Provide the (x, y) coordinate of the cell's center where the given text is located.  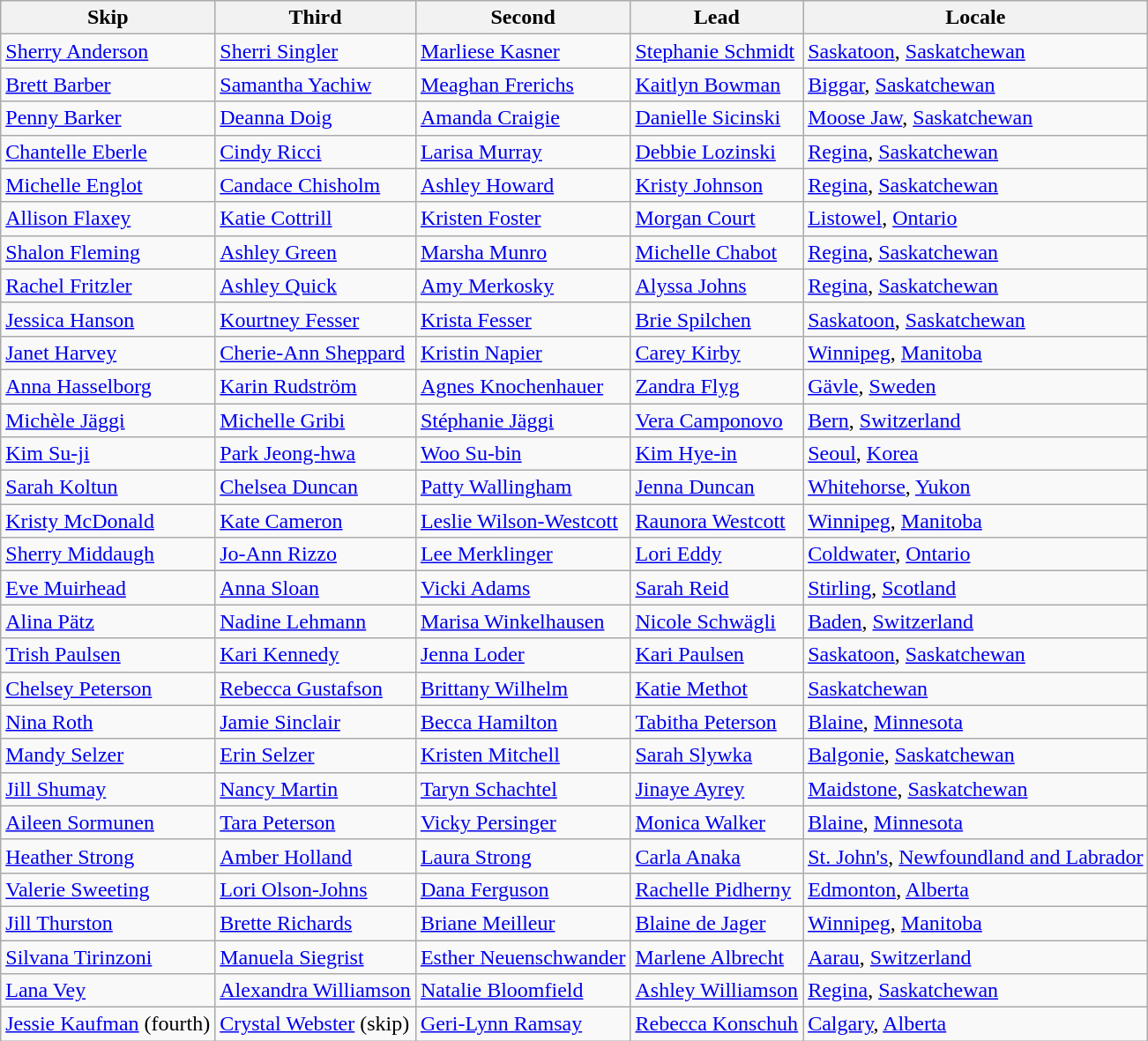
Second (523, 18)
Cindy Ricci (316, 152)
Coldwater, Ontario (975, 554)
Alexandra Williamson (316, 991)
Brette Richards (316, 923)
Meaghan Frerichs (523, 85)
Rebecca Konschuh (717, 1024)
Amy Merkosky (523, 286)
Katie Cottrill (316, 219)
Natalie Bloomfield (523, 991)
Brett Barber (108, 85)
Jenna Duncan (717, 487)
Michelle Gribi (316, 420)
Anna Hasselborg (108, 386)
Jessie Kaufman (fourth) (108, 1024)
Vicki Adams (523, 588)
Dana Ferguson (523, 889)
Silvana Tirinzoni (108, 956)
Janet Harvey (108, 353)
Leslie Wilson-Westcott (523, 521)
Baden, Switzerland (975, 621)
Aileen Sormunen (108, 822)
Lori Eddy (717, 554)
Raunora Westcott (717, 521)
Kristy McDonald (108, 521)
St. John's, Newfoundland and Labrador (975, 856)
Edmonton, Alberta (975, 889)
Cherie-Ann Sheppard (316, 353)
Jill Shumay (108, 789)
Valerie Sweeting (108, 889)
Rachelle Pidherny (717, 889)
Seoul, Korea (975, 454)
Crystal Webster (skip) (316, 1024)
Carey Kirby (717, 353)
Briane Meilleur (523, 923)
Marliese Kasner (523, 51)
Trish Paulsen (108, 655)
Shalon Fleming (108, 252)
Stirling, Scotland (975, 588)
Kim Su-ji (108, 454)
Jenna Loder (523, 655)
Locale (975, 18)
Lead (717, 18)
Laura Strong (523, 856)
Amber Holland (316, 856)
Moose Jaw, Saskatchewan (975, 118)
Blaine de Jager (717, 923)
Heather Strong (108, 856)
Balgonie, Saskatchewan (975, 755)
Rebecca Gustafson (316, 688)
Deanna Doig (316, 118)
Jessica Hanson (108, 319)
Kristen Foster (523, 219)
Agnes Knochenhauer (523, 386)
Whitehorse, Yukon (975, 487)
Kristin Napier (523, 353)
Karin Rudström (316, 386)
Sherri Singler (316, 51)
Debbie Lozinski (717, 152)
Kim Hye-in (717, 454)
Alyssa Johns (717, 286)
Candace Chisholm (316, 185)
Lee Merklinger (523, 554)
Nancy Martin (316, 789)
Park Jeong-hwa (316, 454)
Rachel Fritzler (108, 286)
Jill Thurston (108, 923)
Kari Kennedy (316, 655)
Marlene Albrecht (717, 956)
Woo Su-bin (523, 454)
Becca Hamilton (523, 722)
Ashley Quick (316, 286)
Third (316, 18)
Ashley Green (316, 252)
Stéphanie Jäggi (523, 420)
Bern, Switzerland (975, 420)
Chelsea Duncan (316, 487)
Chelsey Peterson (108, 688)
Morgan Court (717, 219)
Samantha Yachiw (316, 85)
Marisa Winkelhausen (523, 621)
Nadine Lehmann (316, 621)
Nina Roth (108, 722)
Sarah Slywka (717, 755)
Aarau, Switzerland (975, 956)
Ashley Howard (523, 185)
Krista Fesser (523, 319)
Jo-Ann Rizzo (316, 554)
Jamie Sinclair (316, 722)
Taryn Schachtel (523, 789)
Amanda Craigie (523, 118)
Penny Barker (108, 118)
Anna Sloan (316, 588)
Lana Vey (108, 991)
Erin Selzer (316, 755)
Sarah Koltun (108, 487)
Tara Peterson (316, 822)
Alina Pätz (108, 621)
Kate Cameron (316, 521)
Maidstone, Saskatchewan (975, 789)
Katie Methot (717, 688)
Stephanie Schmidt (717, 51)
Jinaye Ayrey (717, 789)
Carla Anaka (717, 856)
Geri-Lynn Ramsay (523, 1024)
Danielle Sicinski (717, 118)
Chantelle Eberle (108, 152)
Allison Flaxey (108, 219)
Kristy Johnson (717, 185)
Biggar, Saskatchewan (975, 85)
Kourtney Fesser (316, 319)
Kari Paulsen (717, 655)
Manuela Siegrist (316, 956)
Saskatchewan (975, 688)
Eve Muirhead (108, 588)
Patty Wallingham (523, 487)
Calgary, Alberta (975, 1024)
Kaitlyn Bowman (717, 85)
Brittany Wilhelm (523, 688)
Listowel, Ontario (975, 219)
Gävle, Sweden (975, 386)
Mandy Selzer (108, 755)
Tabitha Peterson (717, 722)
Sarah Reid (717, 588)
Marsha Munro (523, 252)
Michelle Chabot (717, 252)
Sherry Anderson (108, 51)
Lori Olson-Johns (316, 889)
Larisa Murray (523, 152)
Monica Walker (717, 822)
Ashley Williamson (717, 991)
Vera Camponovo (717, 420)
Brie Spilchen (717, 319)
Esther Neuenschwander (523, 956)
Sherry Middaugh (108, 554)
Michelle Englot (108, 185)
Michèle Jäggi (108, 420)
Skip (108, 18)
Zandra Flyg (717, 386)
Kristen Mitchell (523, 755)
Vicky Persinger (523, 822)
Nicole Schwägli (717, 621)
